Return [x, y] of the center of cell containing provided text 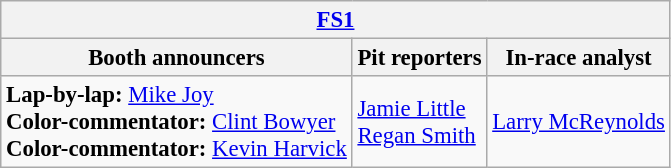
Larry McReynolds [578, 122]
Booth announcers [176, 58]
FS1 [336, 20]
Lap-by-lap: Mike JoyColor-commentator: Clint BowyerColor-commentator: Kevin Harvick [176, 122]
In-race analyst [578, 58]
Pit reporters [420, 58]
Jamie LittleRegan Smith [420, 122]
